Find where the given text appears and provide that cell's center as (X, Y) coordinate. 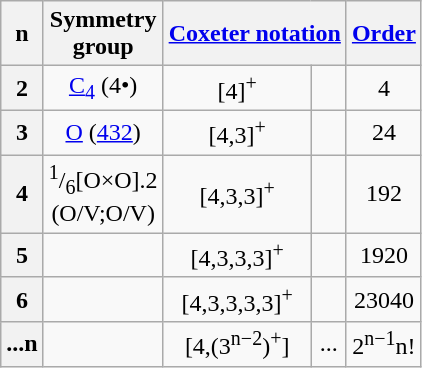
23040 (384, 300)
C4 (4•) (103, 88)
[4,3,3]+ (237, 194)
[4,(3n−2)+] (237, 344)
Symmetrygroup (103, 34)
1920 (384, 256)
2n−1n! (384, 344)
[4]+ (237, 88)
O (432) (103, 132)
[4,3,3,3]+ (237, 256)
[4,3]+ (237, 132)
3 (22, 132)
[4,3,3,3,3]+ (237, 300)
1/6[O×O].2 (O/V;O/V) (103, 194)
n (22, 34)
5 (22, 256)
6 (22, 300)
192 (384, 194)
...n (22, 344)
... (328, 344)
2 (22, 88)
Order (384, 34)
24 (384, 132)
Coxeter notation (254, 34)
